For the text-containing cell, return its midpoint in (X, Y) coordinate format. 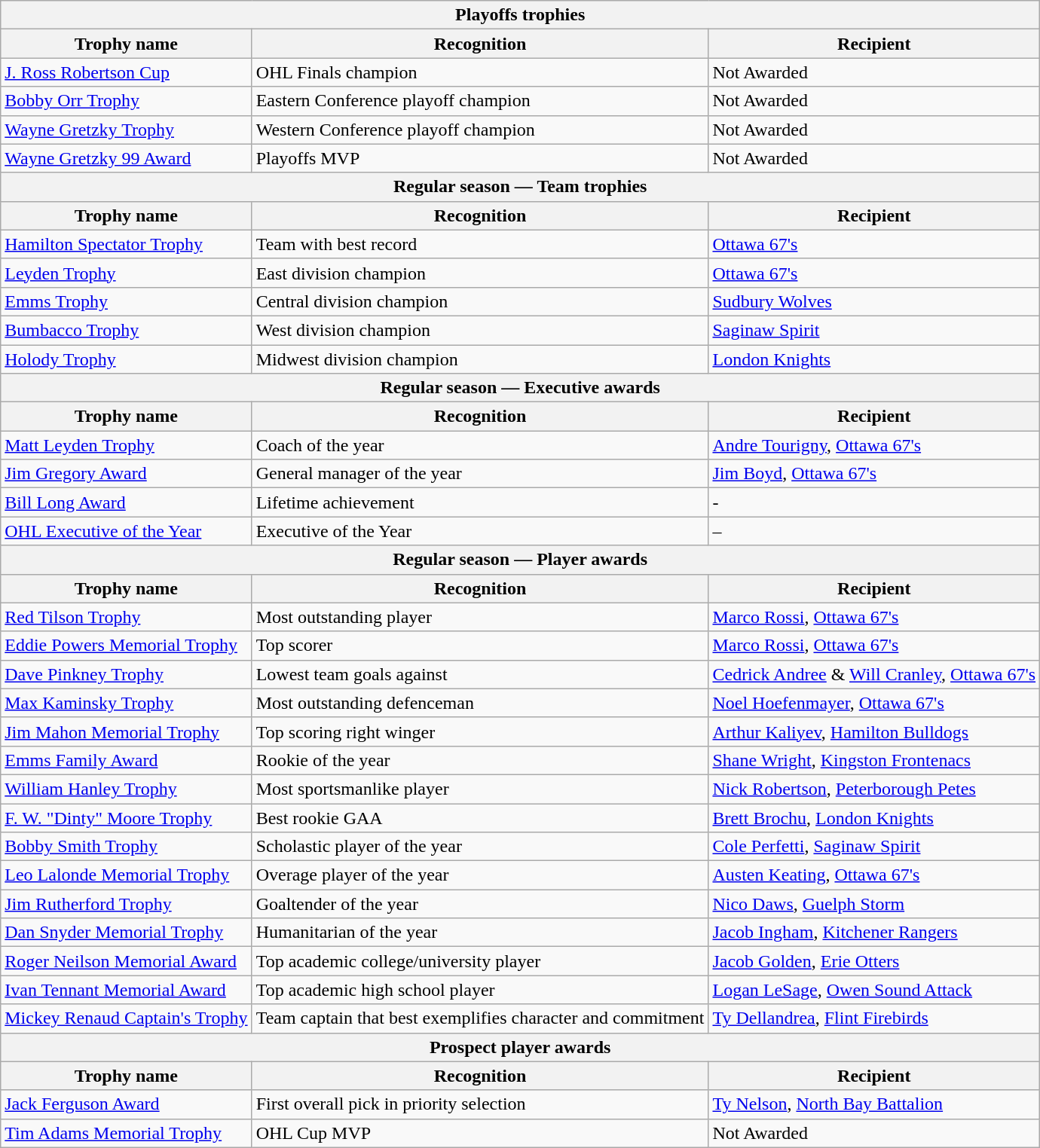
Scholastic player of the year (480, 847)
East division champion (480, 273)
West division champion (480, 330)
Top academic high school player (480, 990)
F. W. "Dinty" Moore Trophy (127, 817)
Jim Gregory Award (127, 474)
Humanitarian of the year (480, 933)
Rookie of the year (480, 760)
Bumbacco Trophy (127, 330)
Most outstanding defenceman (480, 703)
Matt Leyden Trophy (127, 445)
Team with best record (480, 244)
Bobby Orr Trophy (127, 101)
Eddie Powers Memorial Trophy (127, 646)
Executive of the Year (480, 531)
London Knights (874, 359)
Dave Pinkney Trophy (127, 674)
Nick Robertson, Peterborough Petes (874, 789)
Most sportsmanlike player (480, 789)
Overage player of the year (480, 875)
Lowest team goals against (480, 674)
Bobby Smith Trophy (127, 847)
Saginaw Spirit (874, 330)
Top academic college/university player (480, 961)
Regular season — Player awards (520, 560)
Cedrick Andree & Will Cranley, Ottawa 67's (874, 674)
OHL Cup MVP (480, 1133)
General manager of the year (480, 474)
Coach of the year (480, 445)
Arthur Kaliyev, Hamilton Bulldogs (874, 731)
William Hanley Trophy (127, 789)
Noel Hoefenmayer, Ottawa 67's (874, 703)
Regular season — Executive awards (520, 388)
Austen Keating, Ottawa 67's (874, 875)
Sudbury Wolves (874, 301)
Jim Rutherford Trophy (127, 904)
- (874, 502)
Eastern Conference playoff champion (480, 101)
Ivan Tennant Memorial Award (127, 990)
First overall pick in priority selection (480, 1104)
Jim Mahon Memorial Trophy (127, 731)
Cole Perfetti, Saginaw Spirit (874, 847)
Wayne Gretzky 99 Award (127, 158)
Bill Long Award (127, 502)
Lifetime achievement (480, 502)
Prospect player awards (520, 1047)
J. Ross Robertson Cup (127, 72)
Jacob Golden, Erie Otters (874, 961)
Andre Tourigny, Ottawa 67's (874, 445)
Dan Snyder Memorial Trophy (127, 933)
Top scorer (480, 646)
Brett Brochu, London Knights (874, 817)
Mickey Renaud Captain's Trophy (127, 1018)
Top scoring right winger (480, 731)
Tim Adams Memorial Trophy (127, 1133)
Nico Daws, Guelph Storm (874, 904)
Team captain that best exemplifies character and commitment (480, 1018)
Playoffs MVP (480, 158)
Central division champion (480, 301)
– (874, 531)
Leo Lalonde Memorial Trophy (127, 875)
Emms Family Award (127, 760)
Jack Ferguson Award (127, 1104)
Roger Neilson Memorial Award (127, 961)
Holody Trophy (127, 359)
Playoffs trophies (520, 15)
Emms Trophy (127, 301)
Hamilton Spectator Trophy (127, 244)
Most outstanding player (480, 617)
Jim Boyd, Ottawa 67's (874, 474)
OHL Executive of the Year (127, 531)
Leyden Trophy (127, 273)
Regular season — Team trophies (520, 187)
Max Kaminsky Trophy (127, 703)
Best rookie GAA (480, 817)
Jacob Ingham, Kitchener Rangers (874, 933)
Shane Wright, Kingston Frontenacs (874, 760)
Red Tilson Trophy (127, 617)
Western Conference playoff champion (480, 130)
OHL Finals champion (480, 72)
Logan LeSage, Owen Sound Attack (874, 990)
Ty Dellandrea, Flint Firebirds (874, 1018)
Ty Nelson, North Bay Battalion (874, 1104)
Goaltender of the year (480, 904)
Midwest division champion (480, 359)
Wayne Gretzky Trophy (127, 130)
